From the cell containing the given text, extract its center point as (x, y) coordinate. 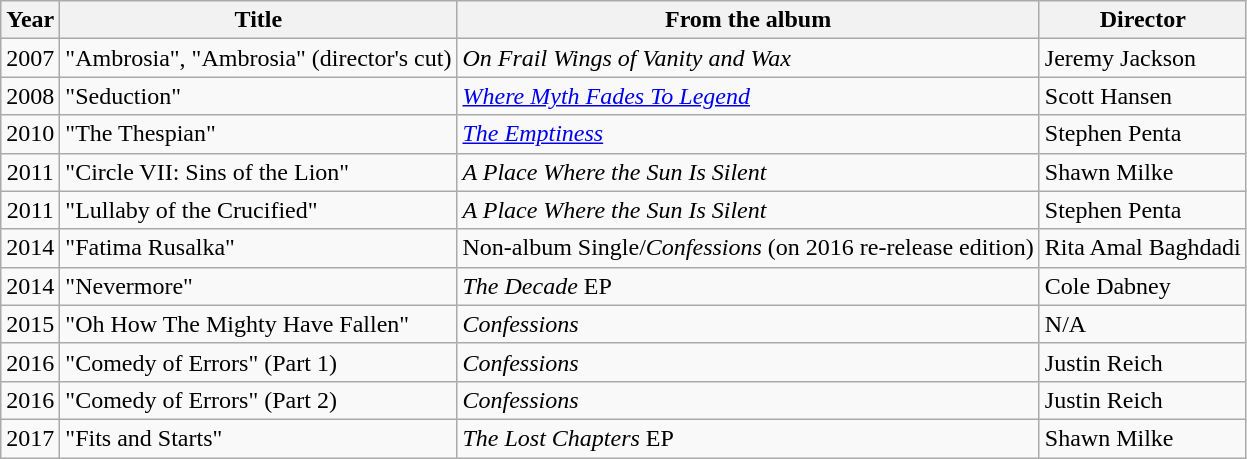
"Comedy of Errors" (Part 2) (258, 400)
"The Thespian" (258, 134)
"Comedy of Errors" (Part 1) (258, 362)
"Circle VII: Sins of the Lion" (258, 172)
The Decade EP (748, 286)
Year (30, 20)
On Frail Wings of Vanity and Wax (748, 58)
"Lullaby of the Crucified" (258, 210)
Rita Amal Baghdadi (1142, 248)
2015 (30, 324)
Scott Hansen (1142, 96)
Jeremy Jackson (1142, 58)
Director (1142, 20)
Where Myth Fades To Legend (748, 96)
Cole Dabney (1142, 286)
Title (258, 20)
"Ambrosia", "Ambrosia" (director's cut) (258, 58)
Non-album Single/Confessions (on 2016 re-release edition) (748, 248)
2008 (30, 96)
2010 (30, 134)
"Fatima Rusalka" (258, 248)
"Oh How The Mighty Have Fallen" (258, 324)
"Seduction" (258, 96)
The Emptiness (748, 134)
From the album (748, 20)
2007 (30, 58)
The Lost Chapters EP (748, 438)
N/A (1142, 324)
2017 (30, 438)
"Nevermore" (258, 286)
"Fits and Starts" (258, 438)
